Scan for the cell matching the given text and deliver its (X, Y) coordinate at center. 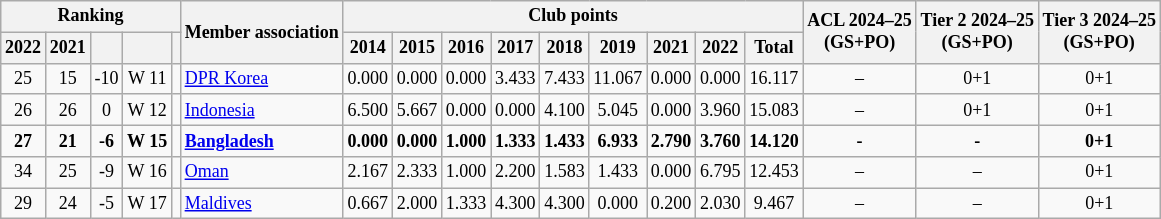
Maldives (262, 204)
W 15 (148, 140)
-5 (106, 204)
-9 (106, 172)
Indonesia (262, 110)
W 17 (148, 204)
W 11 (148, 78)
Member association (262, 32)
0 (106, 110)
W 16 (148, 172)
2015 (416, 48)
12.453 (774, 172)
11.067 (618, 78)
2017 (516, 48)
5.667 (416, 110)
5.045 (618, 110)
27 (24, 140)
29 (24, 204)
0.200 (670, 204)
21 (68, 140)
2.000 (416, 204)
Total (774, 48)
15.083 (774, 110)
4.100 (564, 110)
15 (68, 78)
Bangladesh (262, 140)
6.500 (368, 110)
6.933 (618, 140)
2016 (466, 48)
7.433 (564, 78)
Tier 2 2024–25 (GS+PO) (977, 32)
1.583 (564, 172)
3.760 (720, 140)
W 12 (148, 110)
2.167 (368, 172)
2.790 (670, 140)
2018 (564, 48)
2014 (368, 48)
-6 (106, 140)
14.120 (774, 140)
2.030 (720, 204)
3.433 (516, 78)
16.117 (774, 78)
9.467 (774, 204)
Oman (262, 172)
Tier 3 2024–25 (GS+PO) (1099, 32)
Ranking (91, 16)
0.667 (368, 204)
2019 (618, 48)
2.333 (416, 172)
DPR Korea (262, 78)
34 (24, 172)
Club points (573, 16)
ACL 2024–25 (GS+PO) (860, 32)
-10 (106, 78)
2.200 (516, 172)
3.960 (720, 110)
6.795 (720, 172)
24 (68, 204)
